For the text-containing cell, return its midpoint in [x, y] coordinate format. 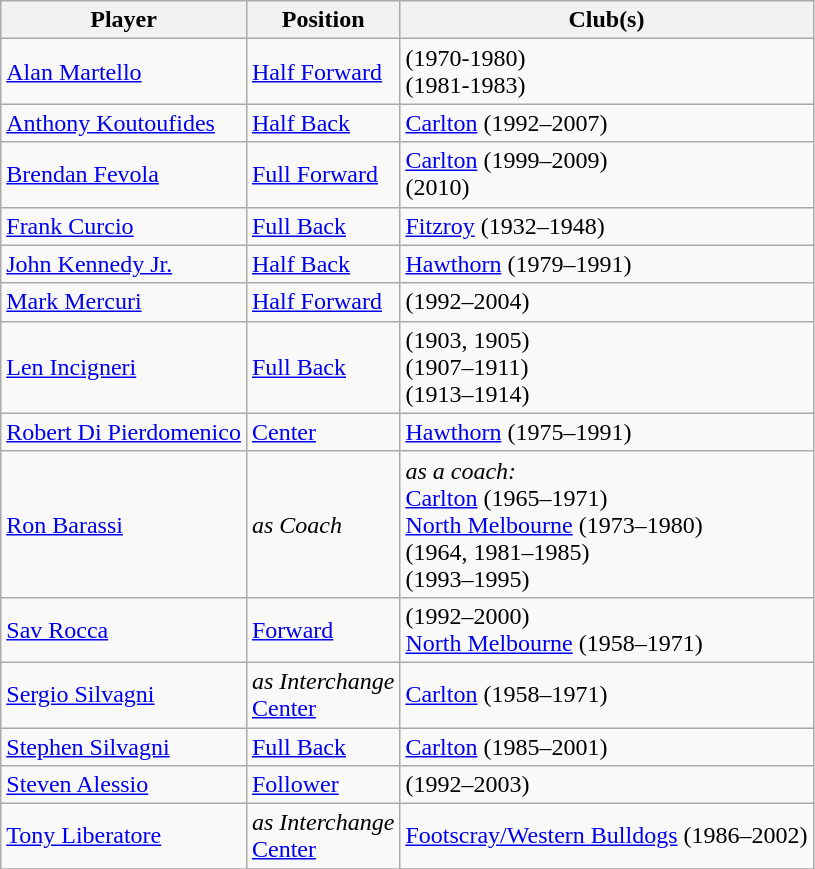
Hawthorn (1979–1991) [606, 264]
as a coach:Carlton (1965–1971)North Melbourne (1973–1980) (1964, 1981–1985) (1993–1995) [606, 524]
Robert Di Pierdomenico [124, 432]
Hawthorn (1975–1991) [606, 432]
Center [322, 432]
Carlton (1992–2007) [606, 123]
Forward [322, 630]
Sergio Silvagni [124, 694]
as Coach [322, 524]
Sav Rocca [124, 630]
(1970-1980) (1981-1983) [606, 72]
Carlton (1985–2001) [606, 747]
(1992–2003) [606, 785]
Tony Liberatore [124, 836]
(1992–2004) [606, 302]
Mark Mercuri [124, 302]
Stephen Silvagni [124, 747]
Follower [322, 785]
Carlton (1958–1971) [606, 694]
Anthony Koutoufides [124, 123]
Steven Alessio [124, 785]
John Kennedy Jr. [124, 264]
Footscray/Western Bulldogs (1986–2002) [606, 836]
Club(s) [606, 20]
(1903, 1905) (1907–1911) (1913–1914) [606, 367]
Position [322, 20]
Ron Barassi [124, 524]
Full Forward [322, 174]
Carlton (1999–2009) (2010) [606, 174]
(1992–2000)North Melbourne (1958–1971) [606, 630]
Brendan Fevola [124, 174]
Alan Martello [124, 72]
Fitzroy (1932–1948) [606, 226]
Player [124, 20]
Len Incigneri [124, 367]
Frank Curcio [124, 226]
